Scan for the cell matching the given text and deliver its (x, y) coordinate at center. 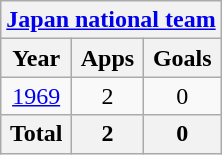
Japan national team (111, 20)
1969 (36, 96)
Goals (182, 58)
Apps (108, 58)
Total (36, 134)
Year (36, 58)
